Find where the given text appears and provide that cell's center as [X, Y] coordinate. 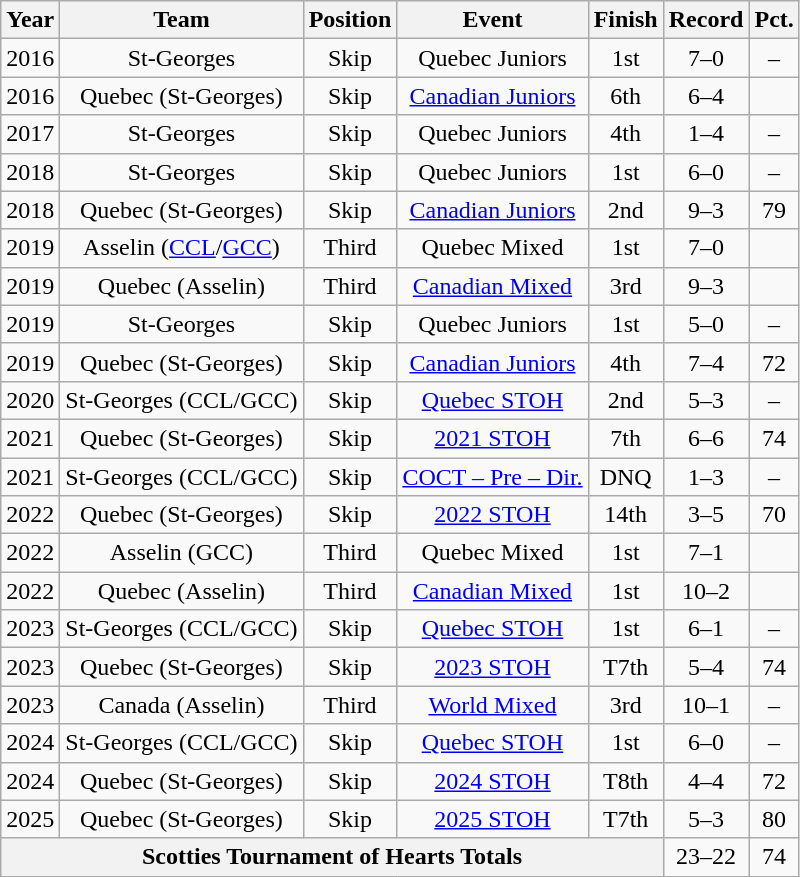
2024 STOH [492, 781]
70 [774, 515]
6–4 [706, 96]
80 [774, 819]
Team [182, 20]
4–4 [706, 781]
7–1 [706, 553]
6th [626, 96]
2023 STOH [492, 667]
2022 STOH [492, 515]
5–4 [706, 667]
Position [350, 20]
3–5 [706, 515]
1–4 [706, 134]
Asselin (GCC) [182, 553]
World Mixed [492, 705]
Scotties Tournament of Hearts Totals [332, 857]
2025 [30, 819]
7–4 [706, 362]
T8th [626, 781]
Event [492, 20]
10–1 [706, 705]
6–1 [706, 629]
2017 [30, 134]
Asselin (CCL/GCC) [182, 248]
6–6 [706, 438]
79 [774, 210]
COCT – Pre – Dir. [492, 477]
5–0 [706, 324]
14th [626, 515]
Record [706, 20]
1–3 [706, 477]
7th [626, 438]
Pct. [774, 20]
10–2 [706, 591]
Canada (Asselin) [182, 705]
2020 [30, 400]
Finish [626, 20]
2025 STOH [492, 819]
23–22 [706, 857]
2021 STOH [492, 438]
DNQ [626, 477]
Year [30, 20]
